Pinpoint the cell where the given text exists, returning its [x, y] midpoint coordinate. 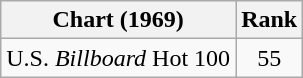
U.S. Billboard Hot 100 [118, 58]
55 [270, 58]
Chart (1969) [118, 20]
Rank [270, 20]
